Output the [X, Y] coordinate of the center of the cell containing the given text.  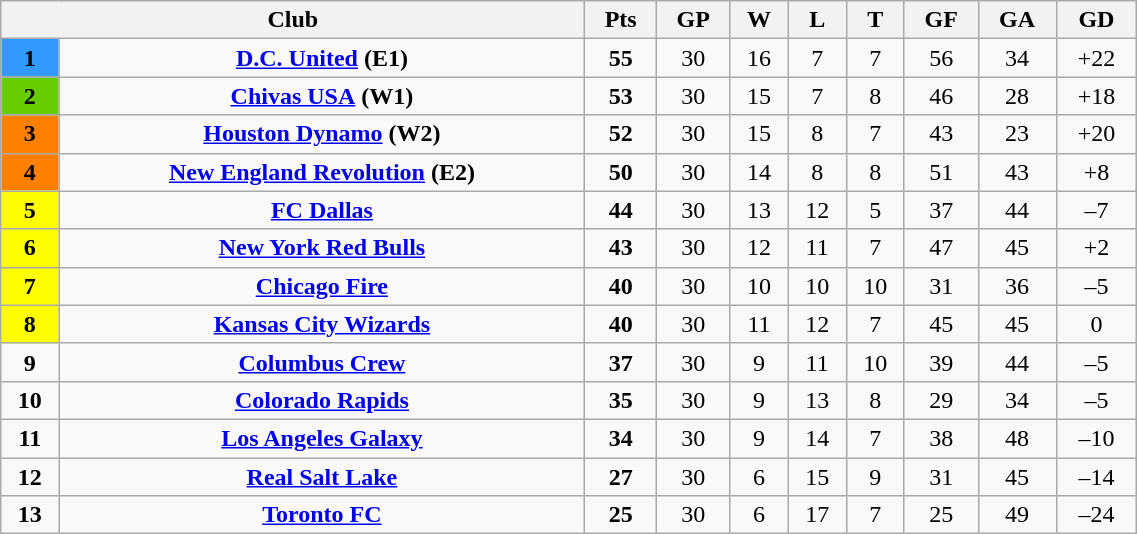
Real Salt Lake [322, 477]
FC Dallas [322, 210]
49 [1017, 515]
–7 [1096, 210]
46 [941, 96]
+8 [1096, 172]
T [875, 20]
–10 [1096, 438]
39 [941, 362]
35 [620, 400]
New York Red Bulls [322, 248]
+2 [1096, 248]
GP [693, 20]
29 [941, 400]
Kansas City Wizards [322, 324]
52 [620, 134]
16 [759, 58]
+22 [1096, 58]
GA [1017, 20]
47 [941, 248]
0 [1096, 324]
48 [1017, 438]
1 [30, 58]
New England Revolution (E2) [322, 172]
Pts [620, 20]
4 [30, 172]
Club [293, 20]
28 [1017, 96]
–24 [1096, 515]
56 [941, 58]
Los Angeles Galaxy [322, 438]
GD [1096, 20]
38 [941, 438]
Columbus Crew [322, 362]
+20 [1096, 134]
W [759, 20]
D.C. United (E1) [322, 58]
23 [1017, 134]
Houston Dynamo (W2) [322, 134]
3 [30, 134]
GF [941, 20]
2 [30, 96]
Chicago Fire [322, 286]
51 [941, 172]
+18 [1096, 96]
L [817, 20]
–14 [1096, 477]
50 [620, 172]
55 [620, 58]
17 [817, 515]
Chivas USA (W1) [322, 96]
53 [620, 96]
Colorado Rapids [322, 400]
36 [1017, 286]
27 [620, 477]
Toronto FC [322, 515]
